Identify which cell holds the provided text, then report its [x, y] central coordinate. 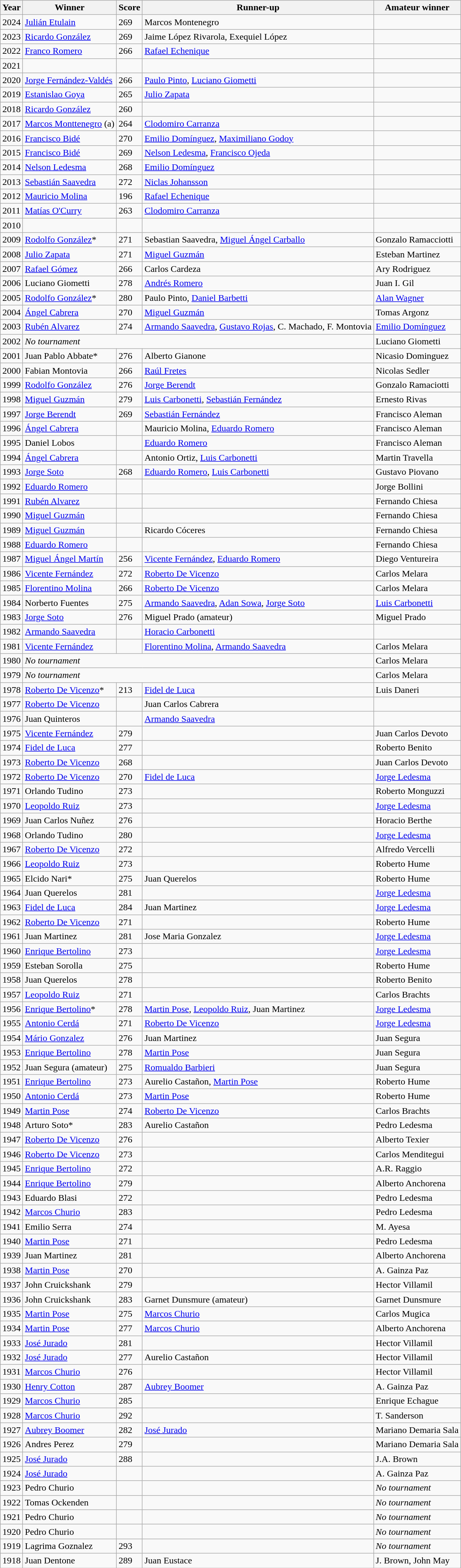
1945 [11, 1169]
Juan Eustace [258, 1560]
265 [129, 95]
1943 [11, 1198]
Jorge Fernández-Valdés [70, 80]
Tomas Ockenden [70, 1502]
1991 [11, 501]
1946 [11, 1154]
2013 [11, 182]
Luis Daneri [417, 690]
213 [129, 690]
2020 [11, 80]
Roberto Monguzzi [417, 791]
2003 [11, 327]
Marcos Montenegro [258, 22]
1964 [11, 893]
196 [129, 196]
2001 [11, 356]
1957 [11, 994]
Runner-up [258, 8]
1947 [11, 1140]
Carlos Mugica [417, 1314]
Vicente Fernández, Eduardo Romero [258, 559]
1970 [11, 806]
Alberto Gianone [258, 356]
1932 [11, 1358]
Juan I. Gil [417, 283]
1955 [11, 1023]
263 [129, 211]
1940 [11, 1241]
1979 [11, 675]
Estanislao Goya [70, 95]
1930 [11, 1386]
282 [129, 1430]
1926 [11, 1444]
Roberto De Vicenzo* [70, 690]
T. Sanderson [417, 1415]
2009 [11, 240]
2007 [11, 269]
1929 [11, 1401]
1958 [11, 980]
Gustavo Piovano [417, 472]
Niclas Johansson [258, 182]
1963 [11, 908]
264 [129, 124]
Gonzalo Ramacciotti [417, 240]
1980 [11, 661]
Miguel Prado [417, 617]
1969 [11, 820]
1959 [11, 966]
1942 [11, 1212]
Jaime López Rivarola, Exequiel López [258, 37]
1953 [11, 1052]
Tomas Argonz [417, 312]
1999 [11, 385]
Florentino Molina, Armando Saavedra [258, 646]
1931 [11, 1372]
1965 [11, 878]
1974 [11, 748]
Marcos Monttenegro (a) [70, 124]
1944 [11, 1183]
2006 [11, 283]
Enrique Echague [417, 1401]
2019 [11, 95]
Martin Travella [417, 458]
256 [129, 559]
Juan Segura (amateur) [70, 1067]
1935 [11, 1314]
Nelson Ledesma, Francisco Ojeda [258, 153]
1948 [11, 1125]
1996 [11, 429]
Ricardo Cóceres [258, 530]
2002 [11, 341]
Sebastian Saavedra, Miguel Ángel Carballo [258, 240]
Gonzalo Ramaciotti [417, 385]
1925 [11, 1459]
Lagrima Goznalez [70, 1546]
1976 [11, 719]
Arturo Soto* [70, 1125]
2024 [11, 22]
284 [129, 908]
Carlos Cardeza [258, 269]
1938 [11, 1270]
1949 [11, 1111]
1971 [11, 791]
A.R. Raggio [417, 1169]
1986 [11, 574]
Paulo Pinto, Luciano Giometti [258, 80]
1990 [11, 516]
Franco Romero [70, 51]
1919 [11, 1546]
Juan Pablo Abbate* [70, 356]
Andres Perez [70, 1444]
Norberto Fuentes [70, 602]
2011 [11, 211]
Sebastián Fernández [258, 414]
292 [129, 1415]
Aurelio Castañon, Martin Pose [258, 1081]
J. Brown, John May [417, 1560]
Alan Wagner [417, 298]
Nicolas Sedler [417, 370]
Amateur winner [417, 8]
Rafael Gómez [70, 269]
2015 [11, 153]
2023 [11, 37]
1983 [11, 617]
Rodolfo González [70, 385]
Fabian Montovia [70, 370]
Jose Maria Gonzalez [258, 937]
Winner [70, 8]
2017 [11, 124]
1962 [11, 922]
1995 [11, 443]
1967 [11, 849]
1968 [11, 835]
1989 [11, 530]
Year [11, 8]
1921 [11, 1517]
2000 [11, 370]
288 [129, 1459]
J.A. Brown [417, 1459]
Score [129, 8]
1933 [11, 1343]
Romualdo Barbieri [258, 1067]
Eduardo Romero, Luis Carbonetti [258, 472]
1920 [11, 1531]
Ernesto Rivas [417, 399]
Alfredo Vercelli [417, 849]
Garnet Dunsmure [417, 1299]
Nelson Ledesma [70, 167]
1927 [11, 1430]
Martin Pose, Leopoldo Ruiz, Juan Martinez [258, 1009]
287 [129, 1386]
1950 [11, 1096]
Mauricio Molina [70, 196]
Paulo Pinto, Daniel Barbetti [258, 298]
285 [129, 1401]
1939 [11, 1256]
Horacio Berthe [417, 820]
Juan Quinteros [70, 719]
Antonio Ortiz, Luis Carbonetti [258, 458]
Mauricio Molina, Eduardo Romero [258, 429]
260 [129, 109]
Esteban Sorolla [70, 966]
1992 [11, 487]
Enrique Bertolino* [70, 1009]
1975 [11, 733]
Nicasio Dominguez [417, 356]
Miguel Ángel Martín [70, 559]
1982 [11, 631]
Emilio Domínguez, Maximiliano Godoy [258, 138]
2021 [11, 66]
1994 [11, 458]
293 [129, 1546]
Carlos Menditegui [417, 1154]
Ary Rodriguez [417, 269]
1977 [11, 704]
1993 [11, 472]
Juan Carlos Nuñez [70, 820]
1998 [11, 399]
1954 [11, 1038]
1978 [11, 690]
M. Ayesa [417, 1227]
Armando Saavedra, Adan Sowa, Jorge Soto [258, 602]
1956 [11, 1009]
Julián Etulain [70, 22]
Elcido Nari* [70, 878]
2005 [11, 298]
Juan Carlos Cabrera [258, 704]
1928 [11, 1415]
Jorge Bollini [417, 487]
Juan Dentone [70, 1560]
1952 [11, 1067]
2004 [11, 312]
Mário Gonzalez [70, 1038]
1984 [11, 602]
Eduardo Blasi [70, 1198]
2012 [11, 196]
1960 [11, 951]
1973 [11, 762]
Miguel Prado (amateur) [258, 617]
1981 [11, 646]
2014 [11, 167]
1937 [11, 1285]
Horacio Carbonetti [258, 631]
1936 [11, 1299]
Armando Saavedra, Gustavo Rojas, C. Machado, F. Montovia [258, 327]
2016 [11, 138]
1922 [11, 1502]
Garnet Dunsmure (amateur) [258, 1299]
2018 [11, 109]
1997 [11, 414]
2022 [11, 51]
289 [129, 1560]
1918 [11, 1560]
1934 [11, 1328]
Luis Carbonetti, Sebastián Fernández [258, 399]
1951 [11, 1081]
Andrés Romero [258, 283]
1923 [11, 1488]
Diego Ventureira [417, 559]
1966 [11, 864]
Alberto Texier [417, 1140]
Raúl Fretes [258, 370]
Matías O'Curry [70, 211]
1961 [11, 937]
1972 [11, 777]
1941 [11, 1227]
Florentino Molina [70, 588]
1987 [11, 559]
Emilio Serra [70, 1227]
2008 [11, 254]
Henry Cotton [70, 1386]
Luis Carbonetti [417, 602]
1924 [11, 1473]
Esteban Martinez [417, 254]
1985 [11, 588]
Daniel Lobos [70, 443]
Sebastián Saavedra [70, 182]
2010 [11, 225]
1988 [11, 545]
